Find where the given text appears and provide that cell's center as (X, Y) coordinate. 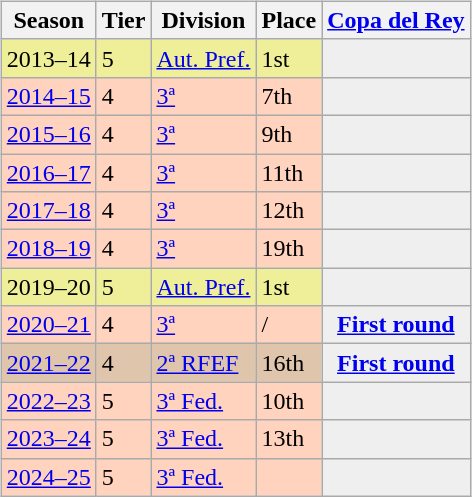
2014–15 (48, 96)
12th (289, 211)
/ (289, 325)
2019–20 (48, 287)
2013–14 (48, 58)
9th (289, 134)
19th (289, 249)
2ª RFEF (204, 363)
Copa del Rey (396, 20)
2021–22 (48, 363)
Place (289, 20)
Division (204, 20)
2017–18 (48, 211)
2023–24 (48, 439)
7th (289, 96)
13th (289, 439)
2022–23 (48, 401)
2015–16 (48, 134)
2016–17 (48, 173)
16th (289, 363)
2020–21 (48, 325)
2024–25 (48, 477)
Tier (124, 20)
10th (289, 401)
11th (289, 173)
2018–19 (48, 249)
Season (48, 20)
